From the cell containing the given text, extract its center point as (x, y) coordinate. 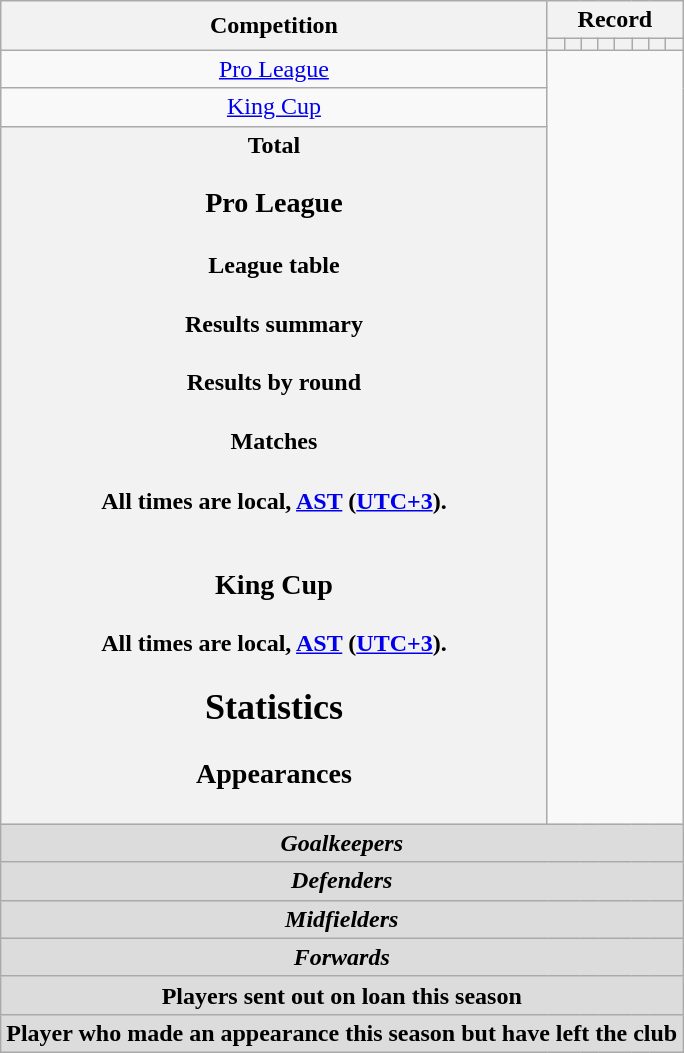
King Cup (274, 107)
Goalkeepers (342, 843)
Competition (274, 26)
Forwards (342, 957)
Midfielders (342, 919)
Player who made an appearance this season but have left the club (342, 1033)
Defenders (342, 881)
Players sent out on loan this season (342, 995)
Record (615, 20)
Pro League (274, 69)
